From the cell containing the given text, extract its center point as (x, y) coordinate. 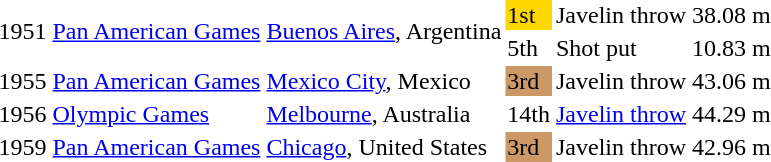
14th (529, 114)
Olympic Games (156, 114)
Buenos Aires, Argentina (384, 32)
Mexico City, Mexico (384, 81)
5th (529, 48)
Shot put (622, 48)
Melbourne, Australia (384, 114)
Chicago, United States (384, 147)
1st (529, 15)
